Output the (x, y) coordinate of the center of the cell containing the given text.  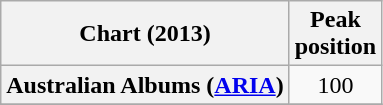
Chart (2013) (145, 34)
Australian Albums (ARIA) (145, 85)
Peakposition (335, 34)
100 (335, 85)
